Determine the [x, y] coordinate at the center of the cell enclosing the given text.  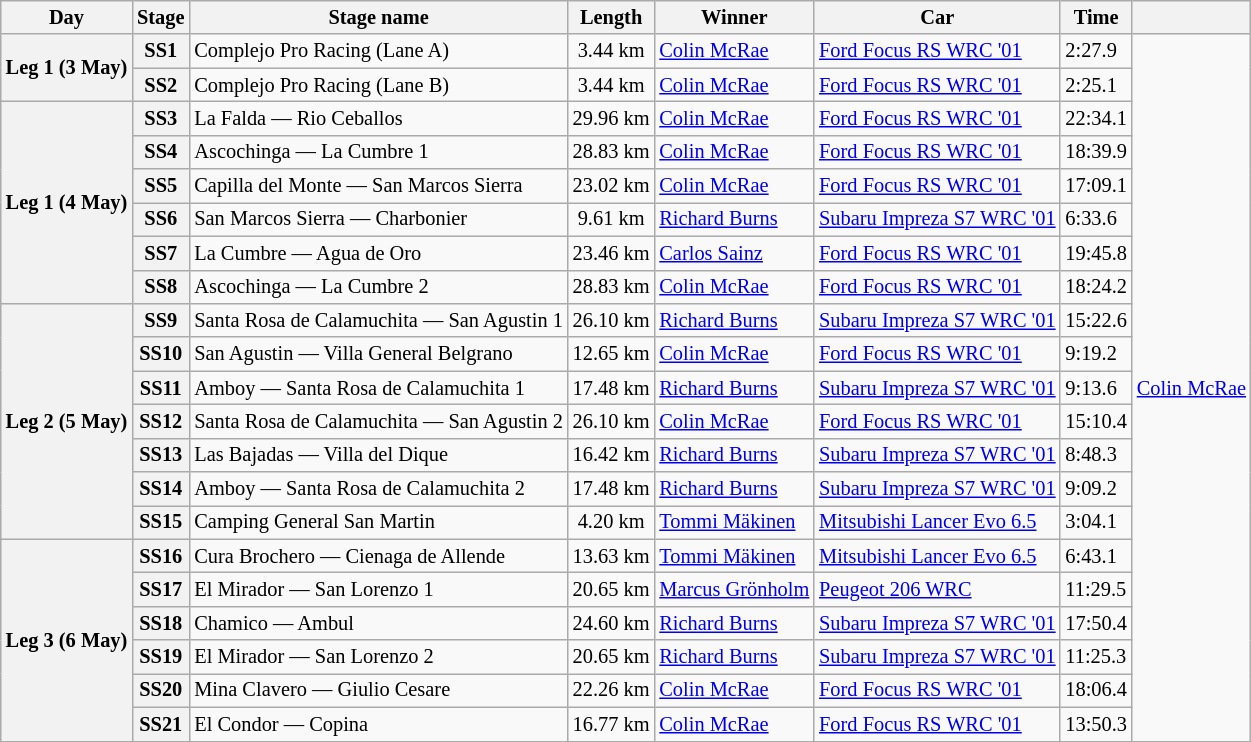
29.96 km [612, 118]
9.61 km [612, 219]
SS16 [160, 556]
San Marcos Sierra — Charbonier [378, 219]
11:29.5 [1096, 589]
SS11 [160, 388]
Length [612, 17]
22:34.1 [1096, 118]
SS17 [160, 589]
Peugeot 206 WRC [937, 589]
18:06.4 [1096, 690]
6:43.1 [1096, 556]
SS9 [160, 320]
13.63 km [612, 556]
3:04.1 [1096, 522]
4.20 km [612, 522]
SS20 [160, 690]
Santa Rosa de Calamuchita — San Agustin 1 [378, 320]
15:10.4 [1096, 421]
2:27.9 [1096, 51]
9:13.6 [1096, 388]
11:25.3 [1096, 657]
23.02 km [612, 186]
El Mirador — San Lorenzo 2 [378, 657]
Complejo Pro Racing (Lane A) [378, 51]
SS19 [160, 657]
SS5 [160, 186]
16.77 km [612, 724]
2:25.1 [1096, 85]
9:09.2 [1096, 489]
SS8 [160, 287]
Leg 1 (4 May) [66, 202]
17:50.4 [1096, 623]
Las Bajadas — Villa del Dique [378, 455]
19:45.8 [1096, 253]
Capilla del Monte — San Marcos Sierra [378, 186]
SS21 [160, 724]
Leg 3 (6 May) [66, 640]
23.46 km [612, 253]
SS2 [160, 85]
SS1 [160, 51]
Stage name [378, 17]
Camping General San Martin [378, 522]
SS14 [160, 489]
13:50.3 [1096, 724]
Leg 2 (5 May) [66, 421]
Chamico — Ambul [378, 623]
Stage [160, 17]
SS7 [160, 253]
Day [66, 17]
Time [1096, 17]
San Agustin — Villa General Belgrano [378, 354]
La Falda — Rio Ceballos [378, 118]
9:19.2 [1096, 354]
Complejo Pro Racing (Lane B) [378, 85]
Ascochinga — La Cumbre 1 [378, 152]
SS6 [160, 219]
Winner [734, 17]
Carlos Sainz [734, 253]
16.42 km [612, 455]
SS18 [160, 623]
Amboy — Santa Rosa de Calamuchita 2 [378, 489]
24.60 km [612, 623]
El Mirador — San Lorenzo 1 [378, 589]
Santa Rosa de Calamuchita — San Agustin 2 [378, 421]
22.26 km [612, 690]
SS4 [160, 152]
6:33.6 [1096, 219]
18:39.9 [1096, 152]
Car [937, 17]
18:24.2 [1096, 287]
8:48.3 [1096, 455]
La Cumbre — Agua de Oro [378, 253]
15:22.6 [1096, 320]
SS15 [160, 522]
SS12 [160, 421]
Cura Brochero — Cienaga de Allende [378, 556]
12.65 km [612, 354]
Ascochinga — La Cumbre 2 [378, 287]
Amboy — Santa Rosa de Calamuchita 1 [378, 388]
El Condor — Copina [378, 724]
SS10 [160, 354]
17:09.1 [1096, 186]
Mina Clavero — Giulio Cesare [378, 690]
SS3 [160, 118]
Marcus Grönholm [734, 589]
SS13 [160, 455]
Leg 1 (3 May) [66, 68]
